Return (X, Y) of the center of cell containing provided text 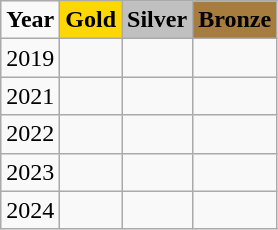
2021 (30, 96)
2023 (30, 172)
2019 (30, 58)
Bronze (235, 20)
2024 (30, 210)
Gold (91, 20)
Year (30, 20)
2022 (30, 134)
Silver (158, 20)
